Return the (X, Y) coordinate for the center point of the cell that contains the specified text.  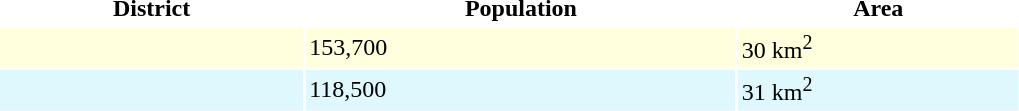
30 km2 (878, 48)
153,700 (521, 48)
118,500 (521, 90)
31 km2 (878, 90)
